Provide the (X, Y) coordinate of the cell's center where the given text is located.  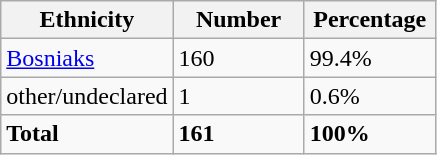
99.4% (370, 58)
other/undeclared (87, 96)
1 (238, 96)
0.6% (370, 96)
161 (238, 134)
Bosniaks (87, 58)
Total (87, 134)
Percentage (370, 20)
Number (238, 20)
100% (370, 134)
Ethnicity (87, 20)
160 (238, 58)
